Scan for the cell matching the given text and deliver its (x, y) coordinate at center. 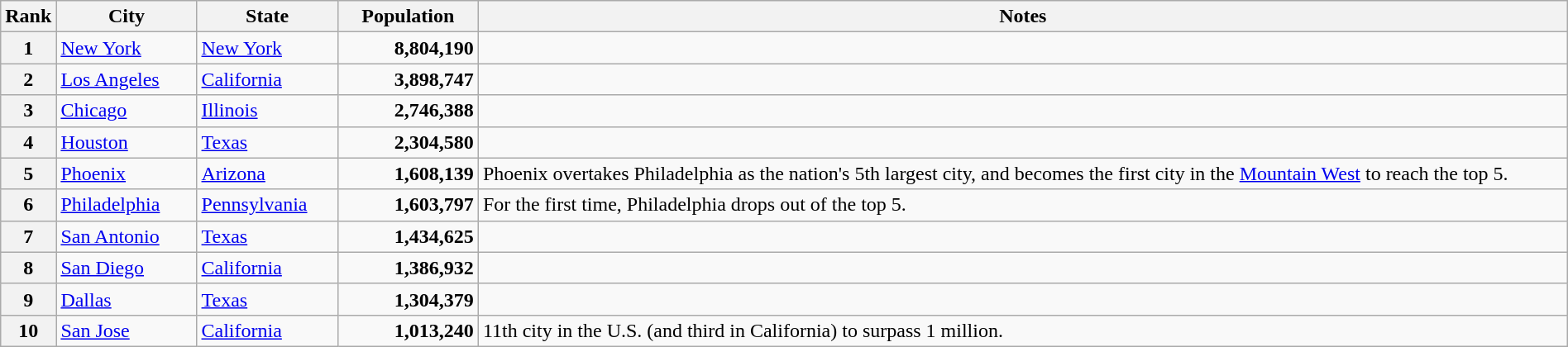
1,013,240 (408, 330)
5 (28, 173)
3 (28, 111)
Arizona (267, 173)
2,746,388 (408, 111)
1,434,625 (408, 236)
1,304,379 (408, 299)
Chicago (127, 111)
2 (28, 79)
City (127, 17)
Houston (127, 142)
4 (28, 142)
San Antonio (127, 236)
1,386,932 (408, 268)
Phoenix (127, 173)
11th city in the U.S. (and third in California) to surpass 1 million. (1022, 330)
3,898,747 (408, 79)
San Jose (127, 330)
Phoenix overtakes Philadelphia as the nation's 5th largest city, and becomes the first city in the Mountain West to reach the top 5. (1022, 173)
Philadelphia (127, 205)
1,603,797 (408, 205)
6 (28, 205)
1,608,139 (408, 173)
Population (408, 17)
10 (28, 330)
Illinois (267, 111)
2,304,580 (408, 142)
1 (28, 48)
Notes (1022, 17)
San Diego (127, 268)
State (267, 17)
Los Angeles (127, 79)
Rank (28, 17)
For the first time, Philadelphia drops out of the top 5. (1022, 205)
Pennsylvania (267, 205)
9 (28, 299)
Dallas (127, 299)
8 (28, 268)
8,804,190 (408, 48)
7 (28, 236)
